Determine the (x, y) coordinate at the center of the cell enclosing the given text.  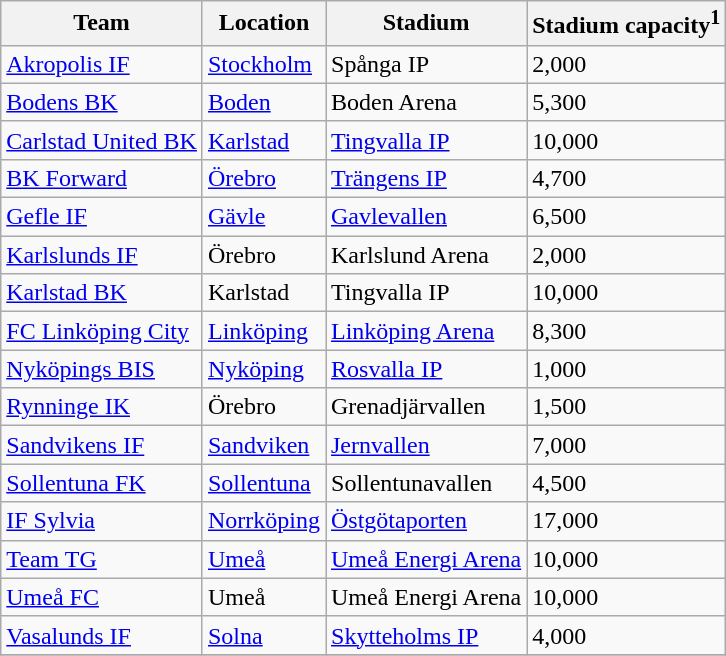
Karlslunds IF (102, 255)
Linköping Arena (426, 331)
1,000 (626, 369)
7,000 (626, 445)
8,300 (626, 331)
Vasalunds IF (102, 635)
Stockholm (264, 64)
Östgötaporten (426, 521)
Skytteholms IP (426, 635)
Linköping (264, 331)
Sandviken (264, 445)
Jernvallen (426, 445)
Boden (264, 102)
Gefle IF (102, 217)
Rosvalla IP (426, 369)
Boden Arena (426, 102)
4,000 (626, 635)
Gävle (264, 217)
6,500 (626, 217)
IF Sylvia (102, 521)
Location (264, 24)
4,700 (626, 178)
FC Linköping City (102, 331)
Solna (264, 635)
Grenadjärvallen (426, 407)
Sollentuna (264, 483)
Norrköping (264, 521)
17,000 (626, 521)
1,500 (626, 407)
Team TG (102, 559)
Stadium (426, 24)
Nyköpings BIS (102, 369)
Nyköping (264, 369)
4,500 (626, 483)
Bodens BK (102, 102)
Stadium capacity1 (626, 24)
Gavlevallen (426, 217)
Umeå FC (102, 597)
Team (102, 24)
Sollentuna FK (102, 483)
Rynninge IK (102, 407)
Karlslund Arena (426, 255)
Karlstad BK (102, 293)
BK Forward (102, 178)
5,300 (626, 102)
Akropolis IF (102, 64)
Sollentunavallen (426, 483)
Carlstad United BK (102, 140)
Sandvikens IF (102, 445)
Spånga IP (426, 64)
Trängens IP (426, 178)
